Identify which cell holds the provided text, then report its (X, Y) central coordinate. 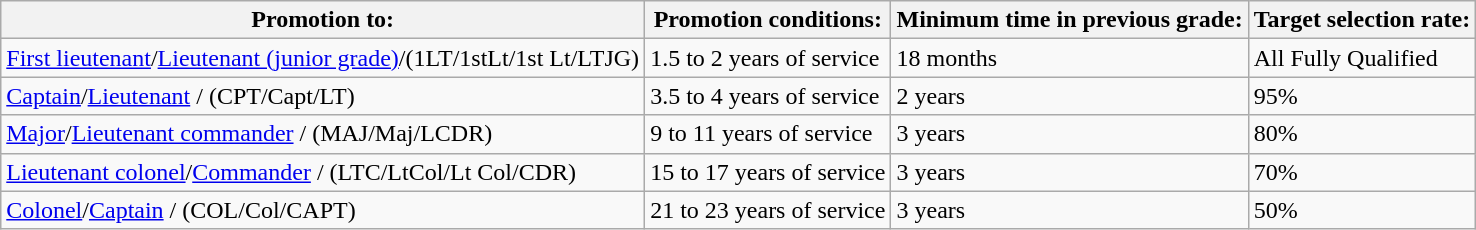
95% (1362, 96)
2 years (1070, 96)
Captain/Lieutenant / (CPT/Capt/LT) (323, 96)
1.5 to 2 years of service (768, 58)
9 to 11 years of service (768, 134)
Promotion to: (323, 20)
Minimum time in previous grade: (1070, 20)
Colonel/Captain / (COL/Col/CAPT) (323, 210)
70% (1362, 172)
All Fully Qualified (1362, 58)
Lieutenant colonel/Commander / (LTC/LtCol/Lt Col/CDR) (323, 172)
80% (1362, 134)
15 to 17 years of service (768, 172)
Major/Lieutenant commander / (MAJ/Maj/LCDR) (323, 134)
21 to 23 years of service (768, 210)
Promotion conditions: (768, 20)
Target selection rate: (1362, 20)
18 months (1070, 58)
3.5 to 4 years of service (768, 96)
50% (1362, 210)
First lieutenant/Lieutenant (junior grade)/(1LT/1stLt/1st Lt/LTJG) (323, 58)
